Return the [X, Y] coordinate for the center point of the cell that contains the specified text.  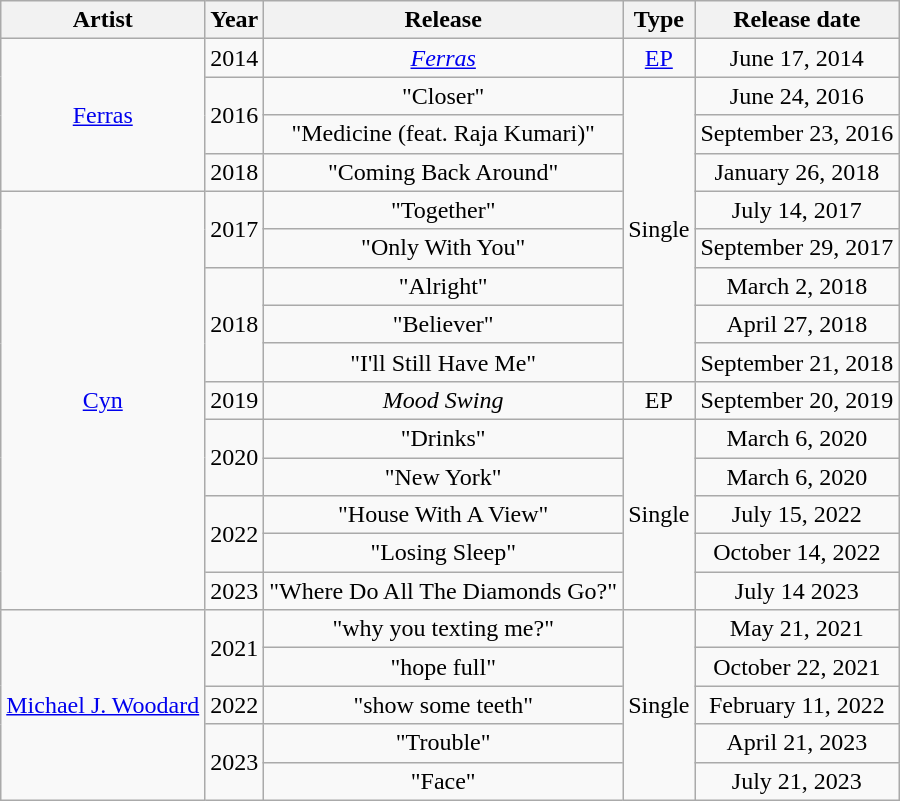
"Medicine (feat. Raja Kumari)" [444, 134]
Type [659, 20]
September 29, 2017 [797, 248]
2016 [234, 115]
Release [444, 20]
January 26, 2018 [797, 172]
September 23, 2016 [797, 134]
2014 [234, 58]
"Only With You" [444, 248]
"New York" [444, 477]
"Trouble" [444, 743]
Michael J. Woodard [103, 705]
"show some teeth" [444, 705]
"why you texting me?" [444, 629]
2017 [234, 229]
June 24, 2016 [797, 96]
"Together" [444, 210]
February 11, 2022 [797, 705]
"Coming Back Around" [444, 172]
"Alright" [444, 286]
"Losing Sleep" [444, 553]
Year [234, 20]
July 14, 2017 [797, 210]
"Face" [444, 781]
2021 [234, 648]
"Where Do All The Diamonds Go?" [444, 591]
October 14, 2022 [797, 553]
June 17, 2014 [797, 58]
July 21, 2023 [797, 781]
March 2, 2018 [797, 286]
"hope full" [444, 667]
July 14 2023 [797, 591]
2020 [234, 457]
Cyn [103, 400]
September 21, 2018 [797, 362]
Mood Swing [444, 400]
July 15, 2022 [797, 515]
October 22, 2021 [797, 667]
"House With A View" [444, 515]
"I'll Still Have Me" [444, 362]
September 20, 2019 [797, 400]
April 21, 2023 [797, 743]
Artist [103, 20]
May 21, 2021 [797, 629]
Release date [797, 20]
April 27, 2018 [797, 324]
"Closer" [444, 96]
2019 [234, 400]
"Drinks" [444, 438]
"Believer" [444, 324]
